Find where the given text appears and provide that cell's center as (x, y) coordinate. 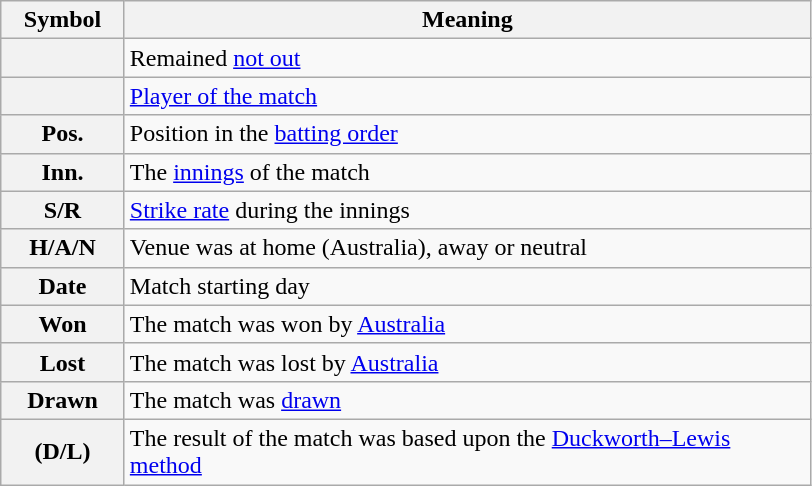
H/A/N (63, 248)
Lost (63, 362)
Meaning (467, 20)
Pos. (63, 134)
The result of the match was based upon the Duckworth–Lewis method (467, 452)
The match was won by Australia (467, 324)
Drawn (63, 400)
Won (63, 324)
The match was lost by Australia (467, 362)
Symbol (63, 20)
(D/L) (63, 452)
S/R (63, 210)
Match starting day (467, 286)
Date (63, 286)
The match was drawn (467, 400)
Inn. (63, 172)
Remained not out (467, 58)
The innings of the match (467, 172)
Position in the batting order (467, 134)
Player of the match (467, 96)
Strike rate during the innings (467, 210)
Venue was at home (Australia), away or neutral (467, 248)
